Identify which cell holds the provided text, then report its (x, y) central coordinate. 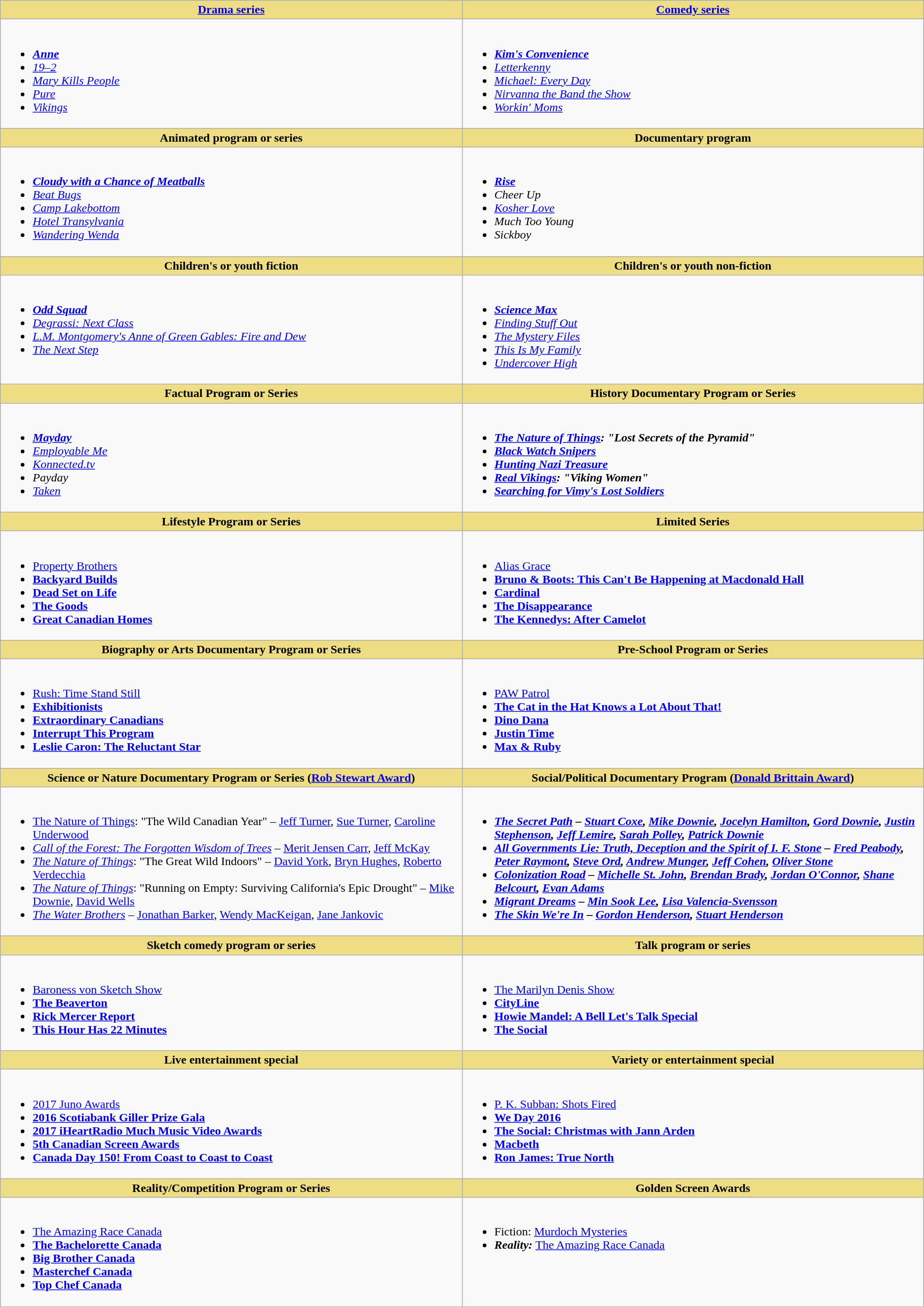
Biography or Arts Documentary Program or Series (231, 649)
RiseCheer UpKosher LoveMuch Too YoungSickboy (693, 201)
History Documentary Program or Series (693, 394)
PAW PatrolThe Cat in the Hat Knows a Lot About That!Dino DanaJustin TimeMax & Ruby (693, 713)
Animated program or series (231, 138)
Pre-School Program or Series (693, 649)
Baroness von Sketch ShowThe BeavertonRick Mercer ReportThis Hour Has 22 Minutes (231, 1003)
Comedy series (693, 10)
Fiction: Murdoch MysteriesReality: The Amazing Race Canada (693, 1252)
Lifestyle Program or Series (231, 521)
Rush: Time Stand StillExhibitionistsExtraordinary CanadiansInterrupt This ProgramLeslie Caron: The Reluctant Star (231, 713)
Reality/Competition Program or Series (231, 1188)
Factual Program or Series (231, 394)
P. K. Subban: Shots FiredWe Day 2016The Social: Christmas with Jann ArdenMacbethRon James: True North (693, 1124)
Children's or youth fiction (231, 266)
Kim's ConvenienceLetterkennyMichael: Every DayNirvanna the Band the ShowWorkin' Moms (693, 74)
Property BrothersBackyard BuildsDead Set on LifeThe GoodsGreat Canadian Homes (231, 586)
Live entertainment special (231, 1060)
Social/Political Documentary Program (Donald Brittain Award) (693, 778)
Variety or entertainment special (693, 1060)
Sketch comedy program or series (231, 946)
Children's or youth non-fiction (693, 266)
Odd SquadDegrassi: Next ClassL.M. Montgomery's Anne of Green Gables: Fire and DewThe Next Step (231, 330)
Science or Nature Documentary Program or Series (Rob Stewart Award) (231, 778)
Anne19–2Mary Kills PeoplePureVikings (231, 74)
The Amazing Race CanadaThe Bachelorette CanadaBig Brother CanadaMasterchef CanadaTop Chef Canada (231, 1252)
Limited Series (693, 521)
Science MaxFinding Stuff OutThe Mystery FilesThis Is My FamilyUndercover High (693, 330)
MaydayEmployable MeKonnected.tvPaydayTaken (231, 457)
Talk program or series (693, 946)
Documentary program (693, 138)
Alias GraceBruno & Boots: This Can't Be Happening at Macdonald HallCardinalThe DisappearanceThe Kennedys: After Camelot (693, 586)
Golden Screen Awards (693, 1188)
The Marilyn Denis ShowCityLineHowie Mandel: A Bell Let's Talk SpecialThe Social (693, 1003)
Cloudy with a Chance of MeatballsBeat BugsCamp LakebottomHotel TransylvaniaWandering Wenda (231, 201)
Drama series (231, 10)
